Provide the (x, y) coordinate of the cell's center where the given text is located.  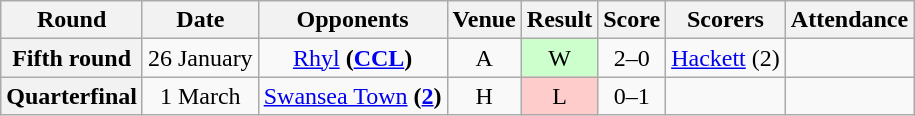
Date (200, 20)
L (559, 96)
Round (72, 20)
26 January (200, 58)
1 March (200, 96)
Venue (484, 20)
Attendance (849, 20)
A (484, 58)
Hackett (2) (726, 58)
H (484, 96)
2–0 (632, 58)
Result (559, 20)
Fifth round (72, 58)
W (559, 58)
Quarterfinal (72, 96)
Scorers (726, 20)
Rhyl (CCL) (352, 58)
Opponents (352, 20)
Score (632, 20)
Swansea Town (2) (352, 96)
0–1 (632, 96)
